Scan for the cell matching the given text and deliver its (x, y) coordinate at center. 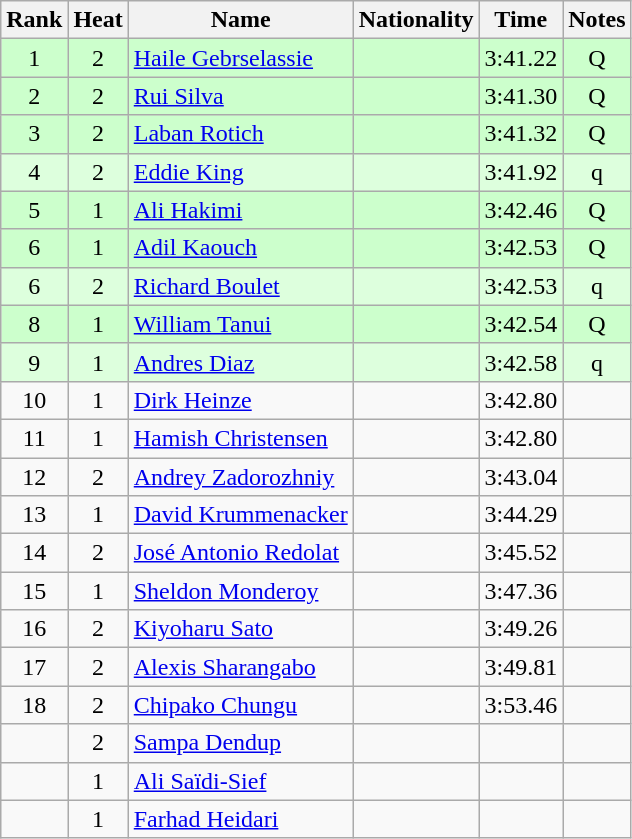
13 (34, 515)
Alexis Sharangabo (240, 667)
Haile Gebrselassie (240, 58)
Farhad Heidari (240, 819)
Heat (98, 20)
3:41.32 (521, 134)
3:41.92 (521, 172)
Eddie King (240, 172)
4 (34, 172)
Adil Kaouch (240, 248)
3:42.46 (521, 210)
3:53.46 (521, 705)
3:47.36 (521, 591)
3:42.58 (521, 362)
Sheldon Monderoy (240, 591)
David Krummenacker (240, 515)
Time (521, 20)
3:42.54 (521, 324)
3:49.81 (521, 667)
8 (34, 324)
3:41.22 (521, 58)
Rank (34, 20)
Dirk Heinze (240, 400)
15 (34, 591)
Sampa Dendup (240, 743)
10 (34, 400)
Andrey Zadorozhniy (240, 477)
3:41.30 (521, 96)
Richard Boulet (240, 286)
Andres Diaz (240, 362)
5 (34, 210)
3:49.26 (521, 629)
16 (34, 629)
14 (34, 553)
11 (34, 438)
18 (34, 705)
9 (34, 362)
José Antonio Redolat (240, 553)
Ali Hakimi (240, 210)
3 (34, 134)
Laban Rotich (240, 134)
Kiyoharu Sato (240, 629)
Chipako Chungu (240, 705)
17 (34, 667)
Notes (597, 20)
William Tanui (240, 324)
Hamish Christensen (240, 438)
3:44.29 (521, 515)
Ali Saïdi-Sief (240, 781)
12 (34, 477)
Nationality (416, 20)
3:43.04 (521, 477)
3:45.52 (521, 553)
Name (240, 20)
Rui Silva (240, 96)
